From the cell containing the given text, extract its center point as [x, y] coordinate. 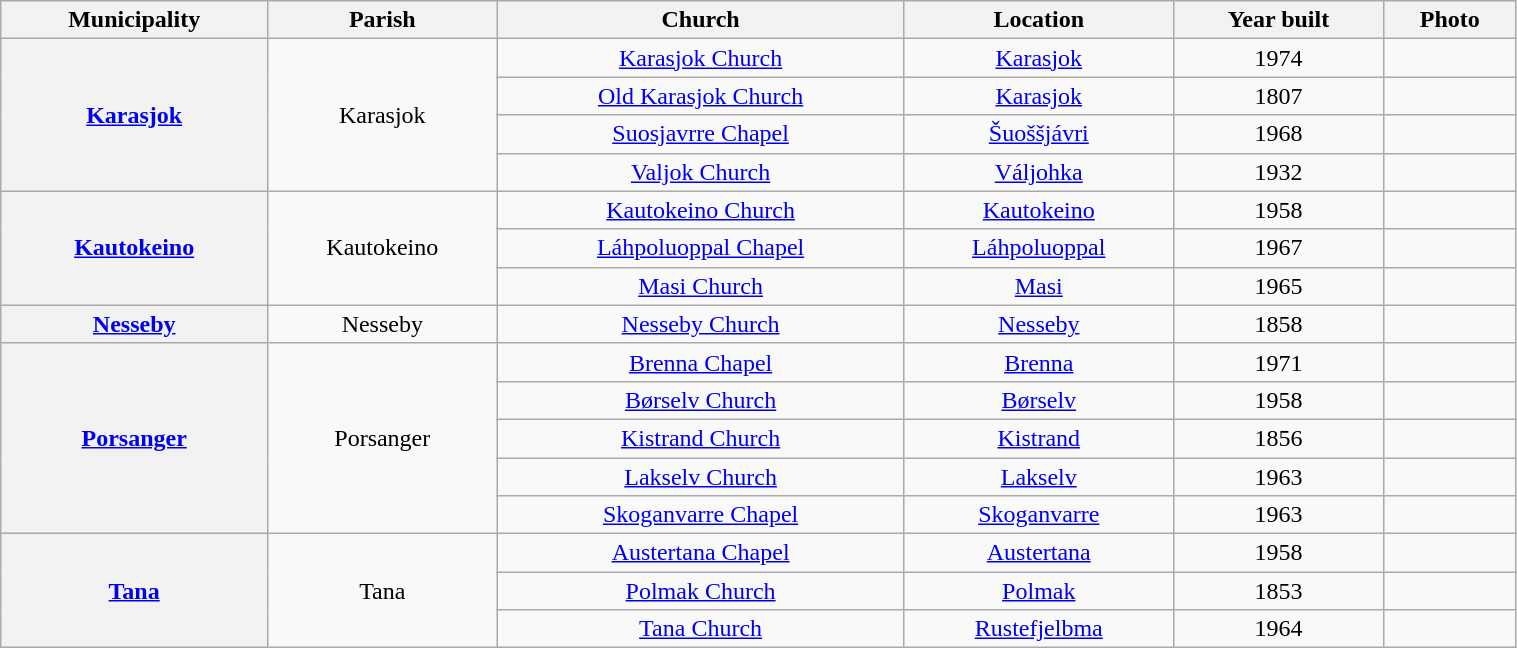
1856 [1278, 438]
1964 [1278, 629]
Year built [1278, 20]
Láhpoluoppal Chapel [700, 248]
1968 [1278, 134]
1853 [1278, 591]
Austertana Chapel [700, 553]
Photo [1450, 20]
Kistrand Church [700, 438]
1967 [1278, 248]
Šuoššjávri [1038, 134]
Lakselv [1038, 477]
Skoganvarre [1038, 515]
Valjok Church [700, 172]
Rustefjelbma [1038, 629]
Kistrand [1038, 438]
Børselv [1038, 400]
Austertana [1038, 553]
Old Karasjok Church [700, 96]
1858 [1278, 324]
Karasjok Church [700, 58]
Kautokeino Church [700, 210]
1965 [1278, 286]
Brenna [1038, 362]
Polmak [1038, 591]
Masi Church [700, 286]
Skoganvarre Chapel [700, 515]
Tana Church [700, 629]
Váljohka [1038, 172]
Parish [382, 20]
1807 [1278, 96]
Polmak Church [700, 591]
1971 [1278, 362]
Suosjavrre Chapel [700, 134]
1974 [1278, 58]
Church [700, 20]
Lakselv Church [700, 477]
1932 [1278, 172]
Location [1038, 20]
Brenna Chapel [700, 362]
Nesseby Church [700, 324]
Børselv Church [700, 400]
Masi [1038, 286]
Láhpoluoppal [1038, 248]
Municipality [134, 20]
